Capture the cell that displays the provided text and extract its [x, y] central coordinate. 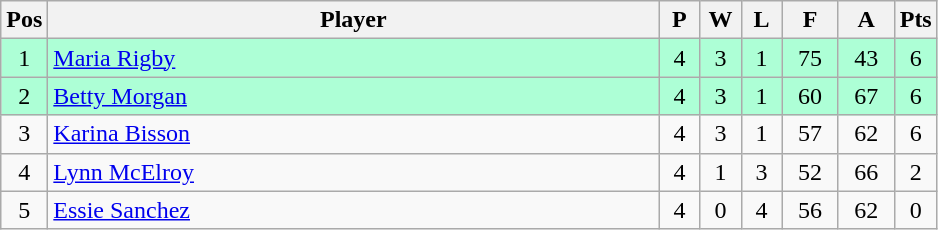
Player [354, 20]
60 [810, 96]
57 [810, 134]
66 [866, 172]
5 [24, 210]
W [720, 20]
Essie Sanchez [354, 210]
75 [810, 58]
L [762, 20]
Betty Morgan [354, 96]
Pos [24, 20]
F [810, 20]
A [866, 20]
52 [810, 172]
Lynn McElroy [354, 172]
56 [810, 210]
P [680, 20]
Pts [916, 20]
Karina Bisson [354, 134]
67 [866, 96]
Maria Rigby [354, 58]
43 [866, 58]
